Output the (X, Y) coordinate of the center of the cell containing the given text.  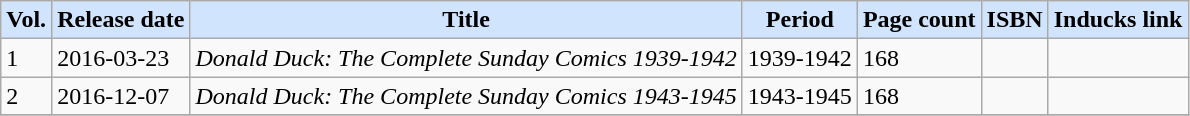
2016-03-23 (121, 58)
Page count (919, 20)
Vol. (26, 20)
Donald Duck: The Complete Sunday Comics 1943-1945 (466, 96)
1 (26, 58)
ISBN (1014, 20)
2 (26, 96)
Title (466, 20)
Period (800, 20)
2016-12-07 (121, 96)
1943-1945 (800, 96)
Release date (121, 20)
Inducks link (1118, 20)
1939-1942 (800, 58)
Donald Duck: The Complete Sunday Comics 1939-1942 (466, 58)
